Determine the [X, Y] coordinate at the center of the cell enclosing the given text.  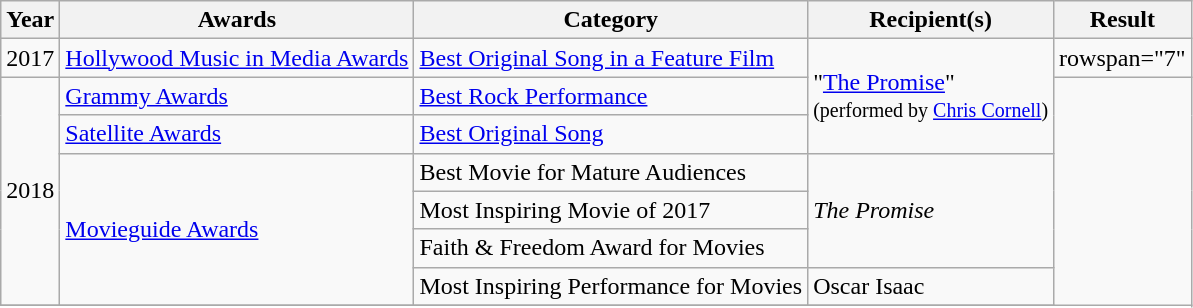
Grammy Awards [237, 96]
"The Promise"(performed by Chris Cornell) [931, 96]
Oscar Isaac [931, 286]
Best Original Song [611, 134]
Awards [237, 20]
Year [30, 20]
Hollywood Music in Media Awards [237, 58]
Faith & Freedom Award for Movies [611, 248]
Category [611, 20]
2018 [30, 191]
Best Movie for Mature Audiences [611, 172]
The Promise [931, 210]
Movieguide Awards [237, 229]
Most Inspiring Movie of 2017 [611, 210]
Best Rock Performance [611, 96]
Best Original Song in a Feature Film [611, 58]
Most Inspiring Performance for Movies [611, 286]
Satellite Awards [237, 134]
Recipient(s) [931, 20]
rowspan="7" [1123, 58]
2017 [30, 58]
Result [1123, 20]
